Search for the cell housing the specified text and yield its (X, Y) center coordinate. 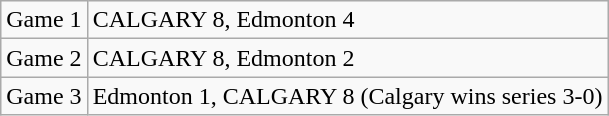
Game 3 (44, 96)
CALGARY 8, Edmonton 4 (348, 20)
Game 1 (44, 20)
CALGARY 8, Edmonton 2 (348, 58)
Game 2 (44, 58)
Edmonton 1, CALGARY 8 (Calgary wins series 3-0) (348, 96)
